Extract the (X, Y) coordinate from the center of the cell holding the provided text.  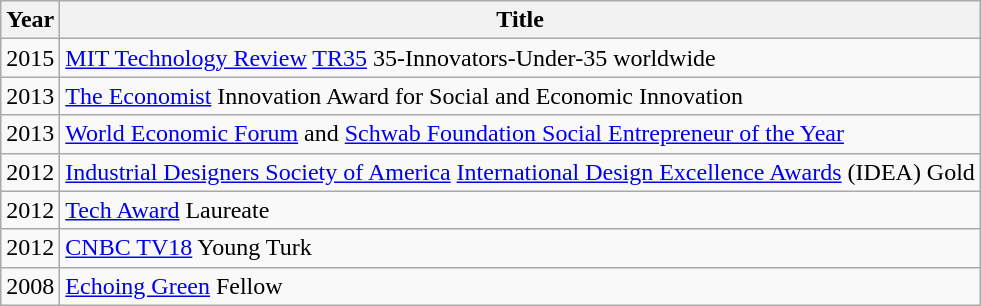
World Economic Forum and Schwab Foundation Social Entrepreneur of the Year (520, 134)
2008 (30, 286)
2015 (30, 58)
Tech Award Laureate (520, 210)
MIT Technology Review TR35 35-Innovators-Under-35 worldwide (520, 58)
Echoing Green Fellow (520, 286)
Title (520, 20)
Industrial Designers Society of America International Design Excellence Awards (IDEA) Gold (520, 172)
The Economist Innovation Award for Social and Economic Innovation (520, 96)
Year (30, 20)
CNBC TV18 Young Turk (520, 248)
